Scan for the cell matching the given text and deliver its [X, Y] coordinate at center. 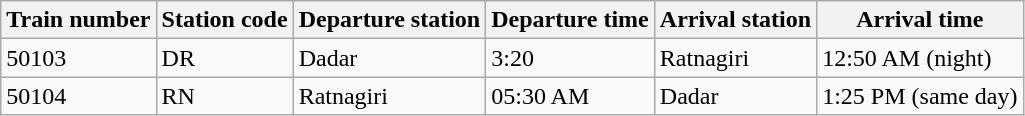
Departure time [570, 20]
1:25 PM (same day) [920, 96]
Arrival time [920, 20]
Departure station [390, 20]
50103 [78, 58]
50104 [78, 96]
Station code [224, 20]
12:50 AM (night) [920, 58]
Train number [78, 20]
3:20 [570, 58]
RN [224, 96]
05:30 AM [570, 96]
Arrival station [735, 20]
DR [224, 58]
